From the cell containing the given text, extract its center point as [x, y] coordinate. 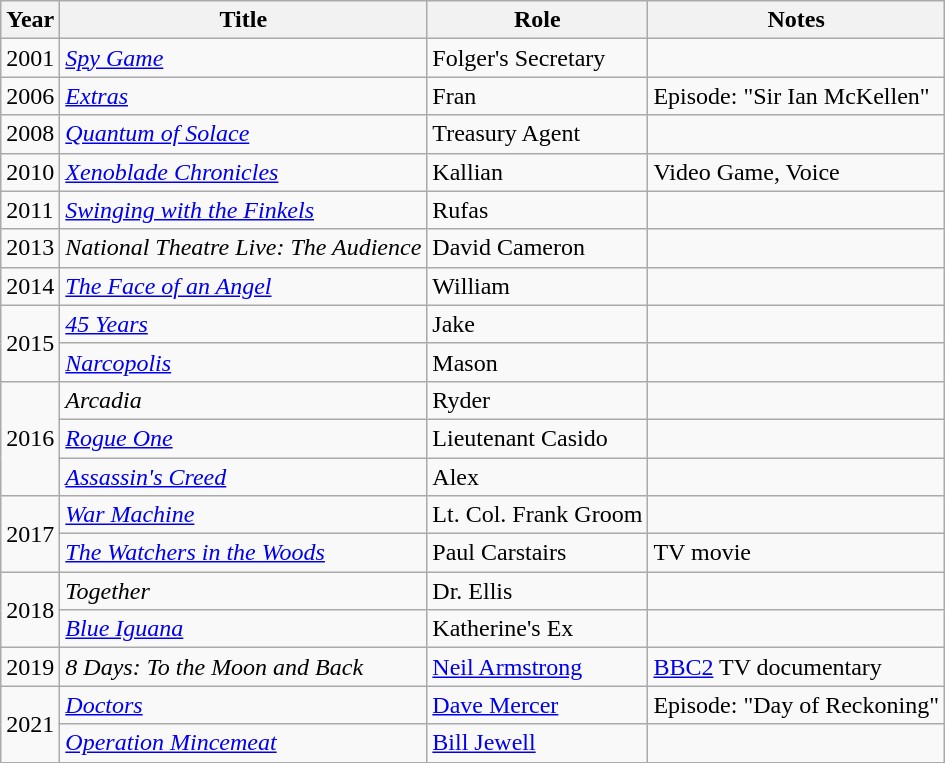
Ryder [538, 400]
2001 [30, 58]
Dave Mercer [538, 705]
Together [244, 591]
2021 [30, 724]
Episode: "Sir Ian McKellen" [796, 96]
Narcopolis [244, 362]
45 Years [244, 324]
BBC2 TV documentary [796, 667]
2018 [30, 610]
Bill Jewell [538, 743]
2014 [30, 286]
2017 [30, 534]
Spy Game [244, 58]
William [538, 286]
Jake [538, 324]
Blue Iguana [244, 629]
Role [538, 20]
2016 [30, 438]
Swinging with the Finkels [244, 210]
Paul Carstairs [538, 553]
2006 [30, 96]
Kallian [538, 172]
Treasury Agent [538, 134]
Mason [538, 362]
Lieutenant Casido [538, 438]
Extras [244, 96]
National Theatre Live: The Audience [244, 248]
Notes [796, 20]
Assassin's Creed [244, 477]
Arcadia [244, 400]
Alex [538, 477]
The Watchers in the Woods [244, 553]
David Cameron [538, 248]
Katherine's Ex [538, 629]
Neil Armstrong [538, 667]
2008 [30, 134]
War Machine [244, 515]
2019 [30, 667]
TV movie [796, 553]
Lt. Col. Frank Groom [538, 515]
Year [30, 20]
Operation Mincemeat [244, 743]
2013 [30, 248]
Episode: "Day of Reckoning" [796, 705]
2010 [30, 172]
8 Days: To the Moon and Back [244, 667]
Rogue One [244, 438]
The Face of an Angel [244, 286]
2015 [30, 343]
2011 [30, 210]
Rufas [538, 210]
Xenoblade Chronicles [244, 172]
Fran [538, 96]
Title [244, 20]
Quantum of Solace [244, 134]
Video Game, Voice [796, 172]
Dr. Ellis [538, 591]
Doctors [244, 705]
Folger's Secretary [538, 58]
